Output the [X, Y] coordinate of the center of the cell containing the given text.  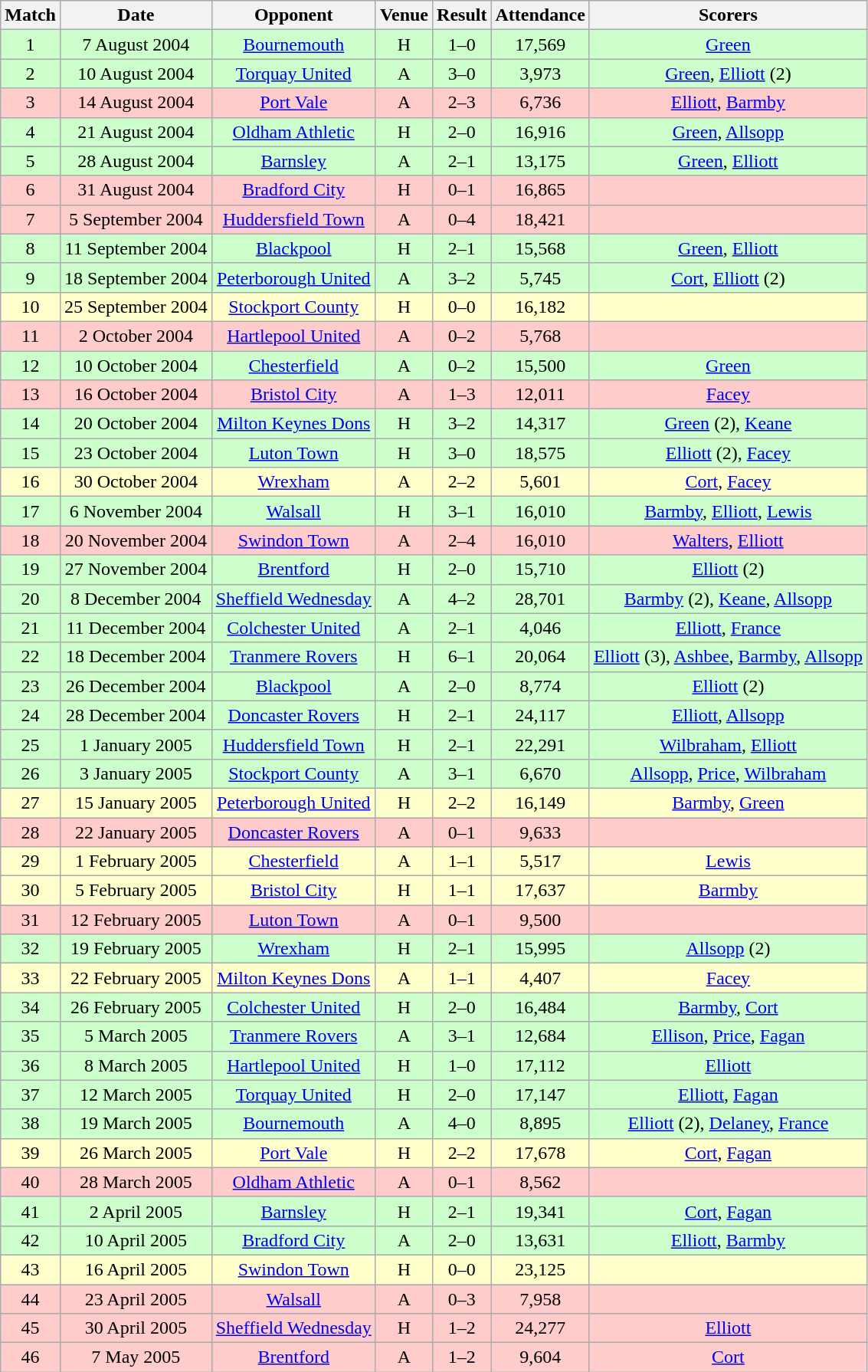
20 October 2004 [136, 424]
12 [31, 366]
4 [31, 132]
Venue [404, 15]
16 October 2004 [136, 395]
28 December 2004 [136, 715]
5,745 [540, 277]
19 February 2005 [136, 949]
23 October 2004 [136, 453]
19,341 [540, 1211]
11 December 2004 [136, 628]
28 [31, 832]
5 February 2005 [136, 891]
12 March 2005 [136, 1095]
Cort, Facey [728, 482]
Match [31, 15]
26 [31, 773]
Green, Allsopp [728, 132]
16,865 [540, 190]
22,291 [540, 744]
30 [31, 891]
Result [462, 15]
43 [31, 1269]
0–4 [462, 219]
Allsopp, Price, Wilbraham [728, 773]
21 [31, 628]
18 September 2004 [136, 277]
3,973 [540, 74]
9 [31, 277]
12,011 [540, 395]
Elliott (3), Ashbee, Barmby, Allsopp [728, 657]
33 [31, 978]
5,517 [540, 862]
8 March 2005 [136, 1065]
Barmby (2), Keane, Allsopp [728, 599]
15 [31, 453]
Cort [728, 1357]
16 April 2005 [136, 1269]
37 [31, 1095]
8,562 [540, 1182]
13 [31, 395]
3 [31, 103]
8 [31, 248]
2 October 2004 [136, 336]
15,710 [540, 569]
26 February 2005 [136, 1007]
10 August 2004 [136, 74]
Green (2), Keane [728, 424]
10 October 2004 [136, 366]
7 [31, 219]
Cort, Elliott (2) [728, 277]
30 October 2004 [136, 482]
17 [31, 511]
42 [31, 1240]
34 [31, 1007]
18 [31, 540]
22 January 2005 [136, 832]
9,604 [540, 1357]
16,149 [540, 803]
0–3 [462, 1299]
28 August 2004 [136, 161]
24,277 [540, 1328]
8,895 [540, 1124]
Opponent [293, 15]
Green, Elliott (2) [728, 74]
19 March 2005 [136, 1124]
13,631 [540, 1240]
31 August 2004 [136, 190]
24,117 [540, 715]
4,407 [540, 978]
20 [31, 599]
26 December 2004 [136, 686]
18,575 [540, 453]
10 [31, 307]
9,500 [540, 920]
4,046 [540, 628]
17,678 [540, 1153]
Elliott, Fagan [728, 1095]
32 [31, 949]
1–3 [462, 395]
10 April 2005 [136, 1240]
Wilbraham, Elliott [728, 744]
11 [31, 336]
12,684 [540, 1036]
5 September 2004 [136, 219]
Ellison, Price, Fagan [728, 1036]
16 [31, 482]
15,500 [540, 366]
23 [31, 686]
14,317 [540, 424]
Attendance [540, 15]
11 September 2004 [136, 248]
20 November 2004 [136, 540]
2 [31, 74]
30 April 2005 [136, 1328]
Walters, Elliott [728, 540]
25 September 2004 [136, 307]
9,633 [540, 832]
27 [31, 803]
Barmby, Cort [728, 1007]
15 January 2005 [136, 803]
8,774 [540, 686]
3 January 2005 [136, 773]
2–4 [462, 540]
29 [31, 862]
28,701 [540, 599]
14 August 2004 [136, 103]
7,958 [540, 1299]
Allsopp (2) [728, 949]
18,421 [540, 219]
Elliott (2), Facey [728, 453]
45 [31, 1328]
19 [31, 569]
23,125 [540, 1269]
6 November 2004 [136, 511]
Elliott (2), Delaney, France [728, 1124]
25 [31, 744]
16,182 [540, 307]
41 [31, 1211]
1 February 2005 [136, 862]
21 August 2004 [136, 132]
24 [31, 715]
5,601 [540, 482]
27 November 2004 [136, 569]
6 [31, 190]
23 April 2005 [136, 1299]
39 [31, 1153]
40 [31, 1182]
2–3 [462, 103]
22 [31, 657]
Lewis [728, 862]
7 August 2004 [136, 44]
17,147 [540, 1095]
1 [31, 44]
26 March 2005 [136, 1153]
38 [31, 1124]
6–1 [462, 657]
5,768 [540, 336]
1 January 2005 [136, 744]
31 [31, 920]
44 [31, 1299]
5 March 2005 [136, 1036]
4–0 [462, 1124]
2 April 2005 [136, 1211]
20,064 [540, 657]
Elliott, Allsopp [728, 715]
Barmby, Green [728, 803]
22 February 2005 [136, 978]
6,670 [540, 773]
36 [31, 1065]
13,175 [540, 161]
15,995 [540, 949]
12 February 2005 [136, 920]
16,916 [540, 132]
Scorers [728, 15]
7 May 2005 [136, 1357]
5 [31, 161]
8 December 2004 [136, 599]
35 [31, 1036]
Barmby [728, 891]
17,112 [540, 1065]
16,484 [540, 1007]
6,736 [540, 103]
15,568 [540, 248]
17,569 [540, 44]
18 December 2004 [136, 657]
28 March 2005 [136, 1182]
46 [31, 1357]
17,637 [540, 891]
Barmby, Elliott, Lewis [728, 511]
Date [136, 15]
4–2 [462, 599]
14 [31, 424]
Elliott, France [728, 628]
